Output the (X, Y) coordinate of the center of the cell containing the given text.  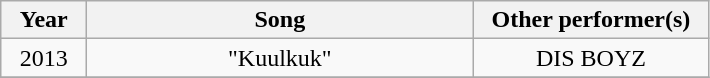
Other performer(s) (591, 20)
Year (44, 20)
DIS BOYZ (591, 58)
2013 (44, 58)
Song (280, 20)
"Kuulkuk" (280, 58)
